Identify which cell holds the provided text, then report its [x, y] central coordinate. 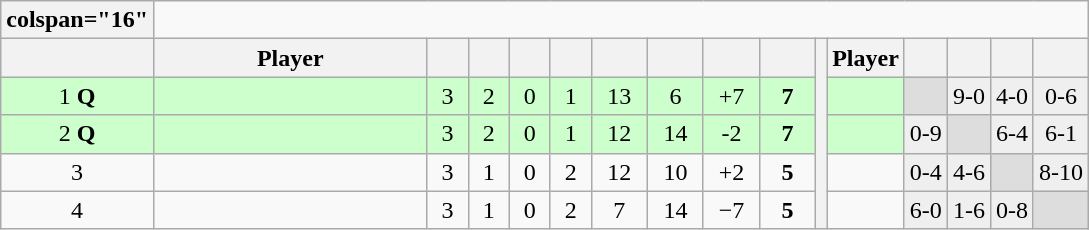
colspan="16" [78, 20]
6 [675, 96]
4 [78, 210]
8-10 [1060, 172]
4-0 [1012, 96]
4-6 [968, 172]
2 Q [78, 134]
-2 [731, 134]
6-1 [1060, 134]
6-0 [926, 210]
1 Q [78, 96]
10 [675, 172]
0-9 [926, 134]
0-4 [926, 172]
0-6 [1060, 96]
9-0 [968, 96]
+2 [731, 172]
0-8 [1012, 210]
−7 [731, 210]
+7 [731, 96]
13 [619, 96]
6-4 [1012, 134]
1-6 [968, 210]
